From the cell containing the given text, extract its center point as [x, y] coordinate. 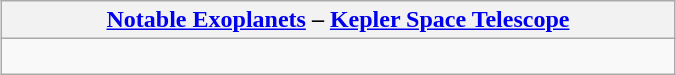
Notable Exoplanets – Kepler Space Telescope [338, 20]
